Determine the [X, Y] coordinate at the center of the cell enclosing the given text.  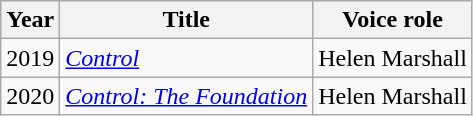
Control: The Foundation [186, 96]
2020 [30, 96]
Voice role [393, 20]
2019 [30, 58]
Control [186, 58]
Title [186, 20]
Year [30, 20]
